Provide the (x, y) coordinate of the cell's center where the given text is located.  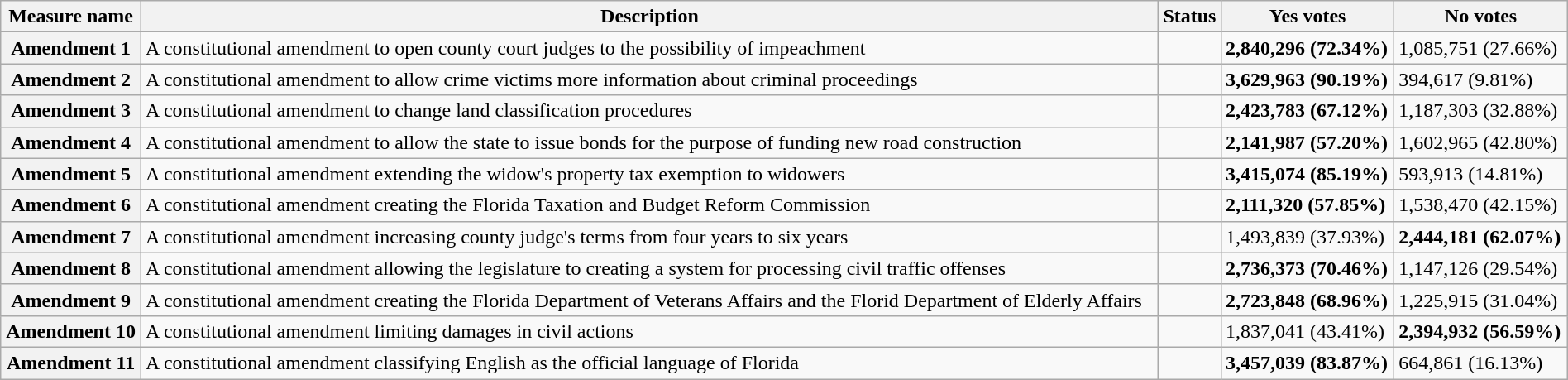
Amendment 5 (71, 174)
A constitutional amendment to allow crime victims more information about criminal proceedings (649, 79)
1,493,839 (37.93%) (1307, 237)
Measure name (71, 17)
2,840,296 (72.34%) (1307, 48)
2,723,848 (68.96%) (1307, 300)
Amendment 9 (71, 300)
A constitutional amendment classifying English as the official language of Florida (649, 363)
1,837,041 (43.41%) (1307, 331)
Status (1189, 17)
A constitutional amendment extending the widow's property tax exemption to widowers (649, 174)
No votes (1480, 17)
A constitutional amendment creating the Florida Taxation and Budget Reform Commission (649, 205)
Amendment 1 (71, 48)
Amendment 6 (71, 205)
Amendment 10 (71, 331)
1,602,965 (42.80%) (1480, 142)
1,085,751 (27.66%) (1480, 48)
2,394,932 (56.59%) (1480, 331)
A constitutional amendment to open county court judges to the possibility of impeachment (649, 48)
Amendment 3 (71, 111)
2,423,783 (67.12%) (1307, 111)
A constitutional amendment creating the Florida Department of Veterans Affairs and the Florid Department of Elderly Affairs (649, 300)
2,141,987 (57.20%) (1307, 142)
Yes votes (1307, 17)
3,457,039 (83.87%) (1307, 363)
1,147,126 (29.54%) (1480, 268)
A constitutional amendment limiting damages in civil actions (649, 331)
3,415,074 (85.19%) (1307, 174)
394,617 (9.81%) (1480, 79)
3,629,963 (90.19%) (1307, 79)
Amendment 11 (71, 363)
2,444,181 (62.07%) (1480, 237)
1,538,470 (42.15%) (1480, 205)
A constitutional amendment increasing county judge's terms from four years to six years (649, 237)
1,225,915 (31.04%) (1480, 300)
Amendment 2 (71, 79)
A constitutional amendment to change land classification procedures (649, 111)
2,111,320 (57.85%) (1307, 205)
664,861 (16.13%) (1480, 363)
Description (649, 17)
2,736,373 (70.46%) (1307, 268)
593,913 (14.81%) (1480, 174)
A constitutional amendment to allow the state to issue bonds for the purpose of funding new road construction (649, 142)
1,187,303 (32.88%) (1480, 111)
Amendment 4 (71, 142)
Amendment 7 (71, 237)
Amendment 8 (71, 268)
A constitutional amendment allowing the legislature to creating a system for processing civil traffic offenses (649, 268)
